Extract the (X, Y) coordinate from the center of the cell holding the provided text.  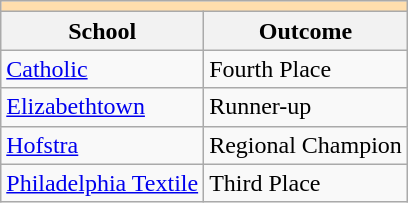
Runner-up (306, 107)
School (102, 31)
Third Place (306, 183)
Outcome (306, 31)
Catholic (102, 69)
Philadelphia Textile (102, 183)
Fourth Place (306, 69)
Elizabethtown (102, 107)
Hofstra (102, 145)
Regional Champion (306, 145)
